Return the [x, y] coordinate for the center point of the cell that contains the specified text.  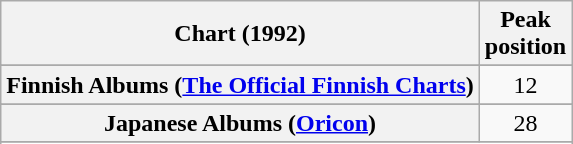
12 [525, 85]
Finnish Albums (The Official Finnish Charts) [240, 85]
Chart (1992) [240, 34]
28 [525, 123]
Peakposition [525, 34]
Japanese Albums (Oricon) [240, 123]
